Search for the cell housing the specified text and yield its (X, Y) center coordinate. 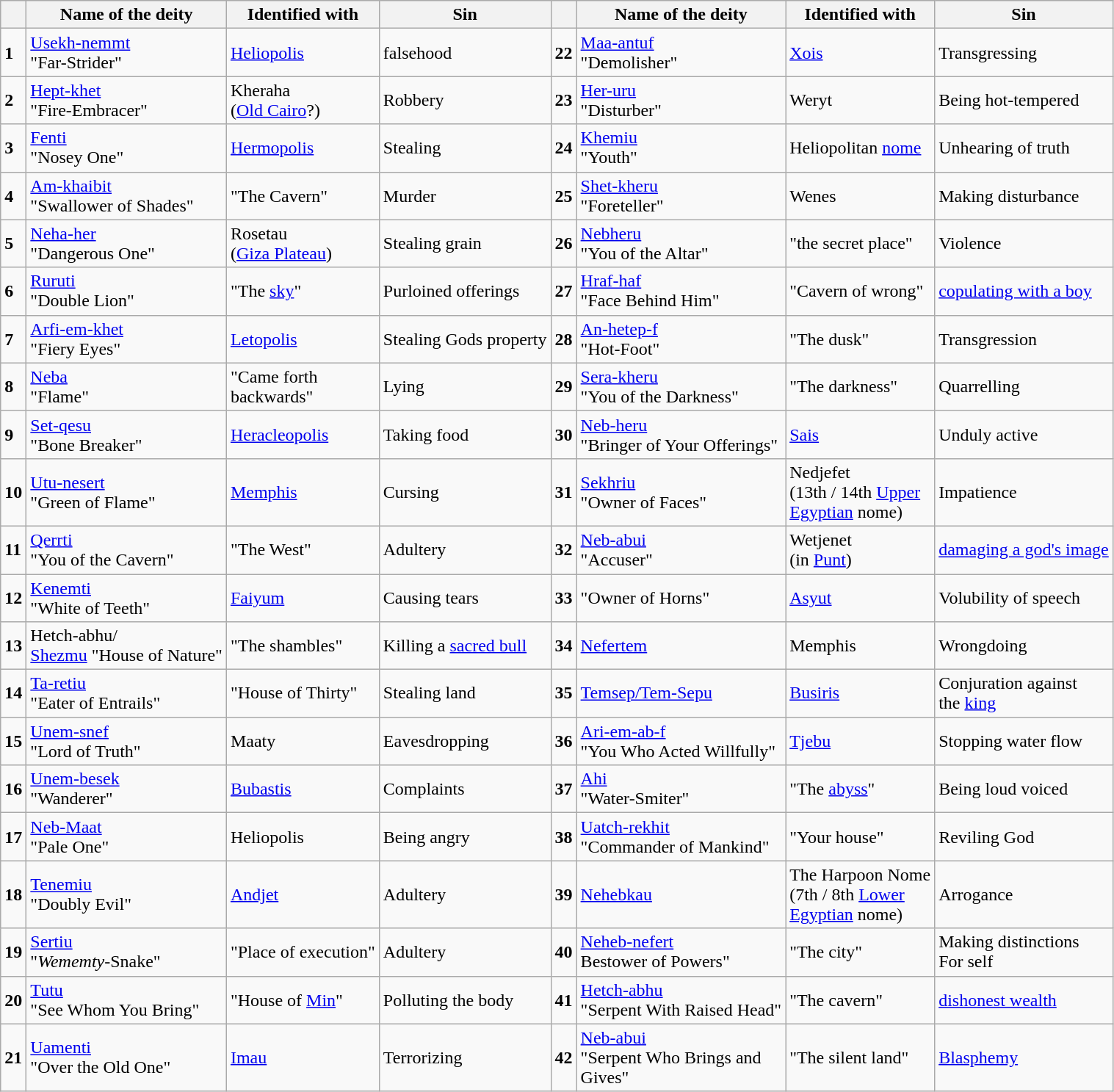
18 (13, 894)
Hetch-abhu/Shezmu "House of Nature" (126, 646)
16 (13, 789)
Killing a sacred bull (465, 646)
38 (564, 837)
"Came forthbackwards" (303, 386)
Conjuration againstthe king (1024, 693)
Neb-heru"Bringer of Your Offerings" (681, 435)
11 (13, 549)
Ruruti"Double Lion" (126, 291)
Maaty (303, 742)
Fenti"Nosey One" (126, 148)
Neheb-nefertBestower of Powers" (681, 952)
Wrongdoing (1024, 646)
Quarrelling (1024, 386)
"The abyss" (861, 789)
Being angry (465, 837)
Uatch-rekhit"Commander of Mankind" (681, 837)
Nehebkau (681, 894)
25 (564, 195)
6 (13, 291)
3 (13, 148)
Being loud voiced (1024, 789)
8 (13, 386)
Shet-kheru"Foreteller" (681, 195)
Being hot-tempered (1024, 100)
dishonest wealth (1024, 1000)
"Cavern of wrong" (861, 291)
Unem-besek"Wanderer" (126, 789)
35 (564, 693)
Temsep/Tem-Sepu (681, 693)
Arrogance (1024, 894)
Hermopolis (303, 148)
"Your house" (861, 837)
34 (564, 646)
20 (13, 1000)
"House of Min" (303, 1000)
Stealing land (465, 693)
Rosetau(Giza Plateau) (303, 244)
27 (564, 291)
"The darkness" (861, 386)
24 (564, 148)
Blasphemy (1024, 1057)
"The West" (303, 549)
31 (564, 492)
Asyut (861, 598)
Sekhriu"Owner of Faces" (681, 492)
damaging a god's image (1024, 549)
12 (13, 598)
26 (564, 244)
Qerrti"You of the Cavern" (126, 549)
Making disturbance (1024, 195)
Bubastis (303, 789)
Ari-em-ab-f"You Who Acted Willfully" (681, 742)
"Place of execution" (303, 952)
32 (564, 549)
Khemiu"Youth" (681, 148)
33 (564, 598)
"The dusk" (861, 339)
1 (13, 53)
Neb-abui"Accuser" (681, 549)
"The shambles" (303, 646)
Purloined offerings (465, 291)
Volubility of speech (1024, 598)
Reviling God (1024, 837)
40 (564, 952)
Arfi-em-khet"Fiery Eyes" (126, 339)
Tutu"See Whom You Bring" (126, 1000)
Sertiu"Wememty-Snake" (126, 952)
Polluting the body (465, 1000)
37 (564, 789)
21 (13, 1057)
Wetjenet(in Punt) (861, 549)
42 (564, 1057)
Andjet (303, 894)
Neba"Flame" (126, 386)
Stopping water flow (1024, 742)
Busiris (861, 693)
Stealing grain (465, 244)
Imau (303, 1057)
10 (13, 492)
Transgressing (1024, 53)
23 (564, 100)
Am-khaibit"Swallower of Shades" (126, 195)
Violence (1024, 244)
"House of Thirty" (303, 693)
28 (564, 339)
Usekh-nemmt"Far-Strider" (126, 53)
Faiyum (303, 598)
17 (13, 837)
Unhearing of truth (1024, 148)
14 (13, 693)
Lying (465, 386)
The Harpoon Nome(7th / 8th LowerEgyptian nome) (861, 894)
7 (13, 339)
"The sky" (303, 291)
Robbery (465, 100)
"The Cavern" (303, 195)
Making distinctionsFor self (1024, 952)
Xois (861, 53)
Nefertem (681, 646)
Ta-retiu"Eater of Entrails" (126, 693)
"Owner of Horns" (681, 598)
Tenemiu"Doubly Evil" (126, 894)
Cursing (465, 492)
Stealing Gods property (465, 339)
Ahi"Water-Smiter" (681, 789)
Kenemti"White of Teeth" (126, 598)
"the secret place" (861, 244)
30 (564, 435)
Hept-khet"Fire-Embracer" (126, 100)
"The cavern" (861, 1000)
9 (13, 435)
Heracleopolis (303, 435)
Neb-Maat"Pale One" (126, 837)
Neha-her"Dangerous One" (126, 244)
Wenes (861, 195)
2 (13, 100)
Eavesdropping (465, 742)
15 (13, 742)
5 (13, 244)
Tjebu (861, 742)
Stealing (465, 148)
"The silent land" (861, 1057)
41 (564, 1000)
Maa-antuf"Demolisher" (681, 53)
Causing tears (465, 598)
Neb-abui"Serpent Who Brings andGives" (681, 1057)
Unem-snef"Lord of Truth" (126, 742)
falsehood (465, 53)
An-hetep-f"Hot-Foot" (681, 339)
Uamenti"Over the Old One" (126, 1057)
Her-uru"Disturber" (681, 100)
Taking food (465, 435)
Hraf-haf"Face Behind Him" (681, 291)
Heliopolitan nome (861, 148)
Nebheru"You of the Altar" (681, 244)
Nedjefet(13th / 14th UpperEgyptian nome) (861, 492)
Sais (861, 435)
36 (564, 742)
Set-qesu"Bone Breaker" (126, 435)
Transgression (1024, 339)
Murder (465, 195)
13 (13, 646)
Utu-nesert"Green of Flame" (126, 492)
39 (564, 894)
Letopolis (303, 339)
19 (13, 952)
Complaints (465, 789)
copulating with a boy (1024, 291)
29 (564, 386)
Sera-kheru"You of the Darkness" (681, 386)
Weryt (861, 100)
22 (564, 53)
Impatience (1024, 492)
"The city" (861, 952)
Hetch-abhu"Serpent With Raised Head" (681, 1000)
Kheraha(Old Cairo?) (303, 100)
4 (13, 195)
Terrorizing (465, 1057)
Unduly active (1024, 435)
